Return the (x, y) coordinate for the center point of the cell that contains the specified text.  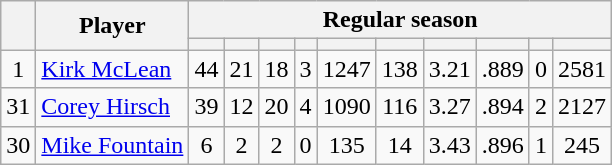
6 (206, 145)
Mike Fountain (112, 145)
135 (346, 145)
14 (400, 145)
3.27 (450, 107)
Player (112, 26)
20 (276, 107)
Regular season (400, 20)
1090 (346, 107)
Kirk McLean (112, 69)
31 (18, 107)
1247 (346, 69)
.896 (502, 145)
138 (400, 69)
21 (242, 69)
44 (206, 69)
18 (276, 69)
2581 (582, 69)
.889 (502, 69)
3.21 (450, 69)
3 (306, 69)
3.43 (450, 145)
245 (582, 145)
4 (306, 107)
39 (206, 107)
2127 (582, 107)
.894 (502, 107)
Corey Hirsch (112, 107)
30 (18, 145)
12 (242, 107)
116 (400, 107)
